For the text-containing cell, return its midpoint in (X, Y) coordinate format. 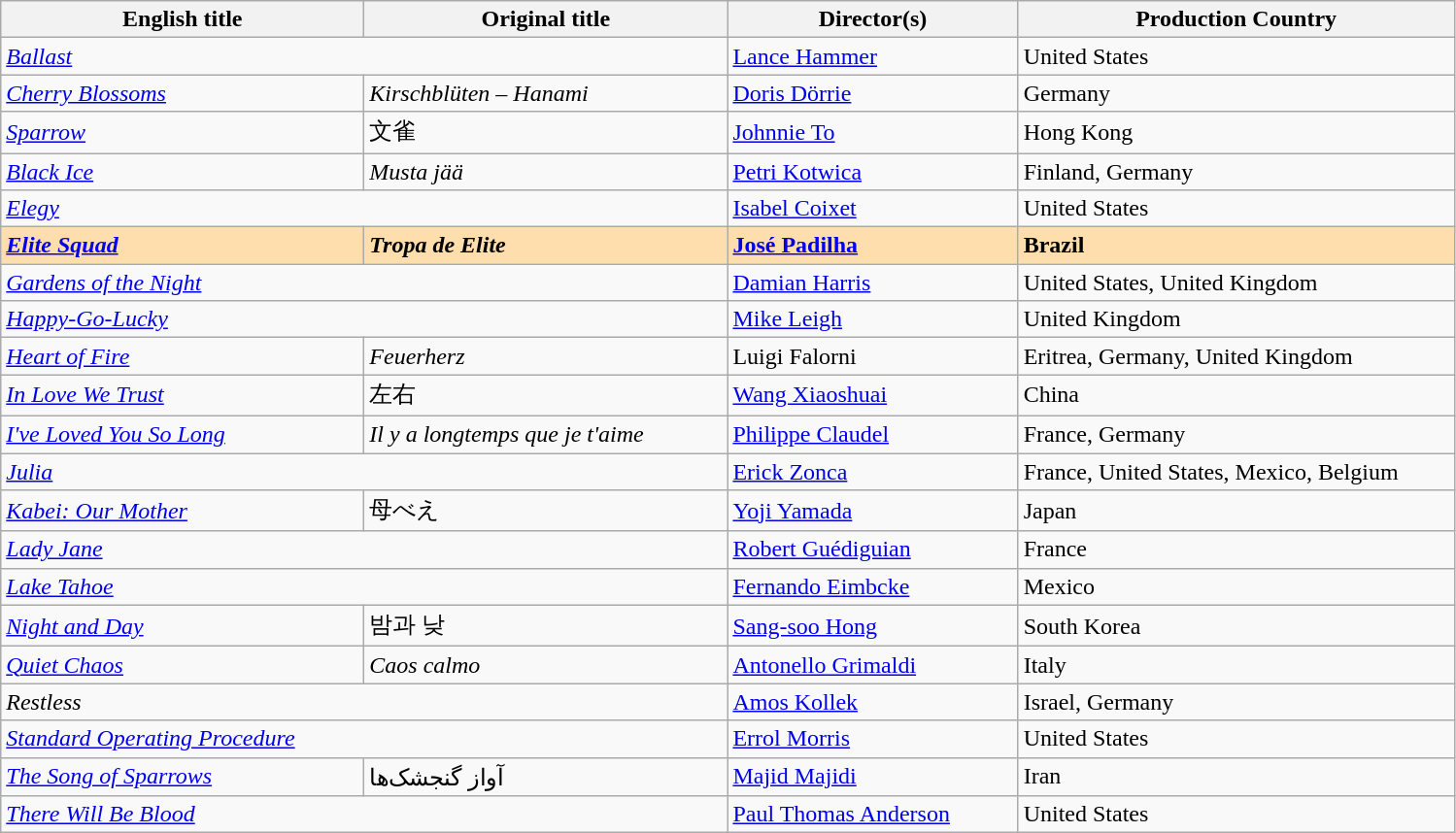
Il y a longtemps que je t'aime (546, 434)
Fernando Eimbcke (872, 586)
The Song of Sparrows (183, 777)
English title (183, 19)
Musta jää (546, 172)
I've Loved You So Long (183, 434)
Johnnie To (872, 132)
Sparrow (183, 132)
Mexico (1236, 586)
Black Ice (183, 172)
Majid Majidi (872, 777)
Happy-Go-Lucky (364, 319)
Restless (364, 702)
Eritrea, Germany, United Kingdom (1236, 356)
Errol Morris (872, 739)
France, United States, Mexico, Belgium (1236, 471)
左右 (546, 396)
Night and Day (183, 625)
Japan (1236, 511)
Lance Hammer (872, 56)
Hong Kong (1236, 132)
Amos Kollek (872, 702)
Damian Harris (872, 283)
Quiet Chaos (183, 665)
Tropa de Elite (546, 246)
France, Germany (1236, 434)
Luigi Falorni (872, 356)
文雀 (546, 132)
Cherry Blossoms (183, 93)
Sang-soo Hong (872, 625)
Ballast (364, 56)
Finland, Germany (1236, 172)
Kirschblüten – Hanami (546, 93)
In Love We Trust (183, 396)
Wang Xiaoshuai (872, 396)
Elegy (364, 209)
Robert Guédiguian (872, 550)
Germany (1236, 93)
Iran (1236, 777)
Heart of Fire (183, 356)
Director(s) (872, 19)
Yoji Yamada (872, 511)
Kabei: Our Mother (183, 511)
United States, United Kingdom (1236, 283)
밤과 낮 (546, 625)
母べえ (546, 511)
Elite Squad (183, 246)
Antonello Grimaldi (872, 665)
Italy (1236, 665)
Feuerherz (546, 356)
Philippe Claudel (872, 434)
Doris Dörrie (872, 93)
آواز گنجشک‌ها (546, 777)
Original title (546, 19)
José Padilha (872, 246)
Israel, Germany (1236, 702)
Paul Thomas Anderson (872, 815)
Isabel Coixet (872, 209)
France (1236, 550)
United Kingdom (1236, 319)
Julia (364, 471)
Lake Tahoe (364, 586)
Production Country (1236, 19)
China (1236, 396)
Petri Kotwica (872, 172)
South Korea (1236, 625)
Erick Zonca (872, 471)
Brazil (1236, 246)
Lady Jane (364, 550)
Gardens of the Night (364, 283)
Standard Operating Procedure (364, 739)
Caos calmo (546, 665)
There Will Be Blood (364, 815)
Mike Leigh (872, 319)
